Locate the cell with the specified text and output its [X, Y] center coordinate. 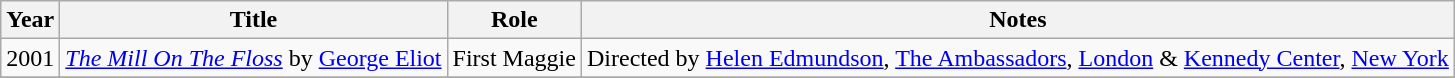
The Mill On The Floss by George Eliot [254, 58]
Title [254, 20]
Year [30, 20]
Directed by Helen Edmundson, The Ambassadors, London & Kennedy Center, New York [1018, 58]
Notes [1018, 20]
First Maggie [514, 58]
Role [514, 20]
2001 [30, 58]
